Provide the (X, Y) coordinate of the cell's center where the given text is located.  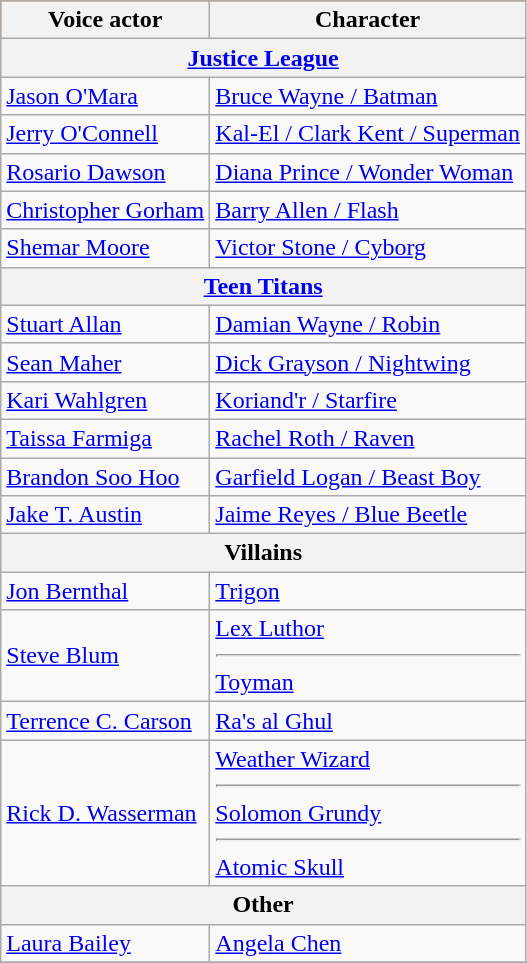
Ra's al Ghul (368, 721)
Other (264, 905)
Villains (264, 553)
Jon Bernthal (106, 591)
Voice actor (106, 20)
Steve Blum (106, 656)
Koriand'r / Starfire (368, 400)
Diana Prince / Wonder Woman (368, 172)
Kari Wahlgren (106, 400)
Kal-El / Clark Kent / Superman (368, 134)
Angela Chen (368, 943)
Sean Maher (106, 362)
Jaime Reyes / Blue Beetle (368, 515)
Taissa Farmiga (106, 438)
Barry Allen / Flash (368, 210)
Jason O'Mara (106, 96)
Garfield Logan / Beast Boy (368, 477)
Dick Grayson / Nightwing (368, 362)
Shemar Moore (106, 248)
Laura Bailey (106, 943)
Stuart Allan (106, 324)
Rosario Dawson (106, 172)
Justice League (264, 58)
Bruce Wayne / Batman (368, 96)
Lex LuthorToyman (368, 656)
Jake T. Austin (106, 515)
Christopher Gorham (106, 210)
Victor Stone / Cyborg (368, 248)
Damian Wayne / Robin (368, 324)
Weather WizardSolomon GrundyAtomic Skull (368, 813)
Jerry O'Connell (106, 134)
Terrence C. Carson (106, 721)
Character (368, 20)
Teen Titans (264, 286)
Rick D. Wasserman (106, 813)
Brandon Soo Hoo (106, 477)
Rachel Roth / Raven (368, 438)
Trigon (368, 591)
